Pinpoint the cell where the given text exists, returning its (X, Y) midpoint coordinate. 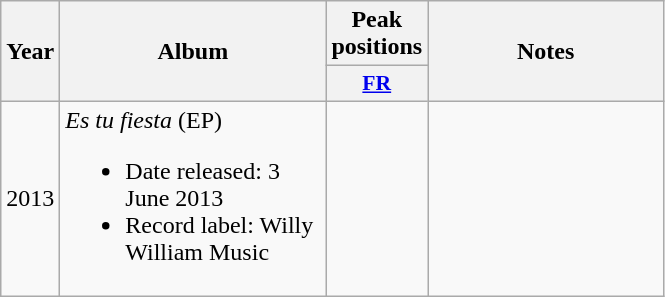
Es tu fiesta (EP)Date released: 3 June 2013Record label: Willy William Music (193, 198)
2013 (30, 198)
Album (193, 52)
FR (377, 84)
Notes (546, 52)
Peak positions (377, 34)
Year (30, 52)
